Provide the [x, y] coordinate of the cell's center where the given text is located.  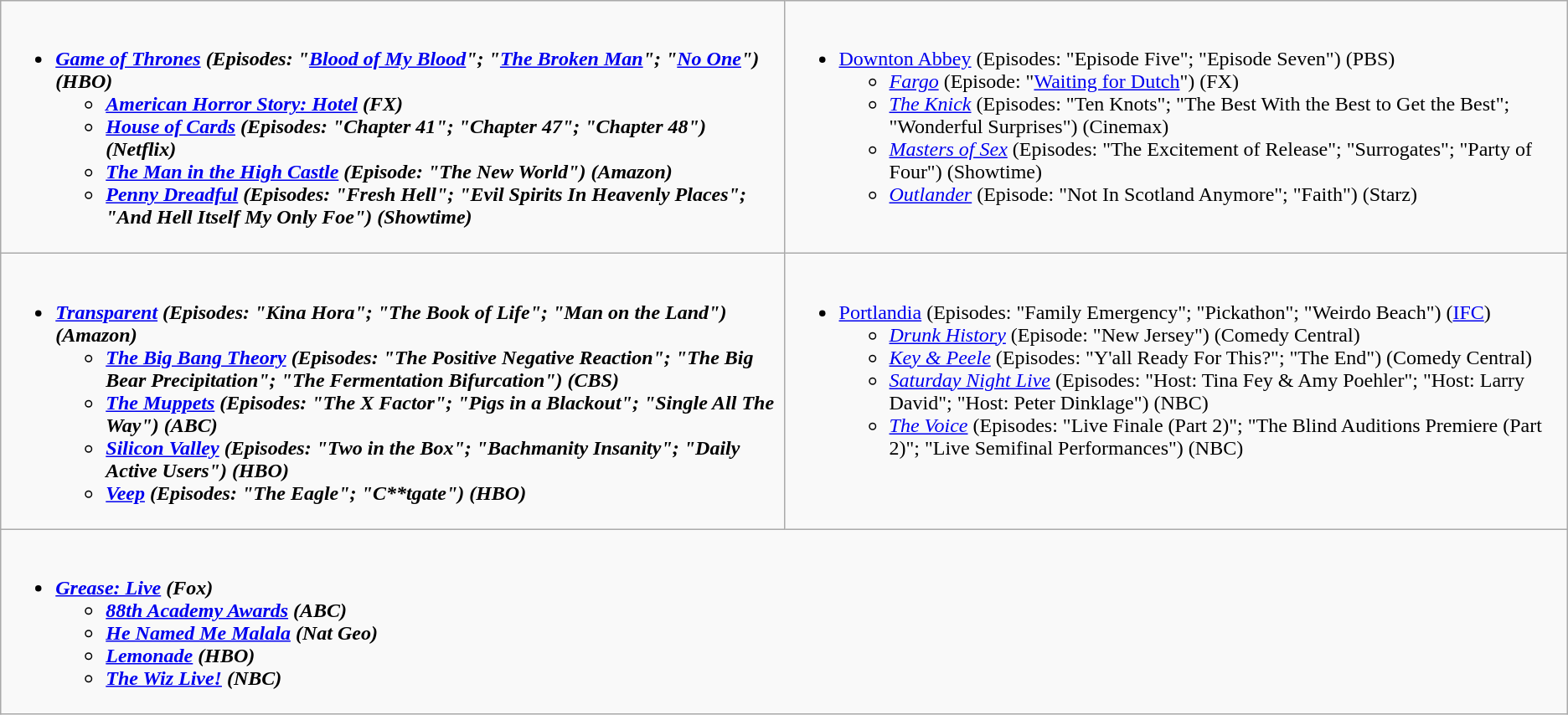
Grease: Live (Fox)88th Academy Awards (ABC)He Named Me Malala (Nat Geo)Lemonade (HBO)The Wiz Live! (NBC) [784, 621]
